Find where the given text appears and provide that cell's center as [X, Y] coordinate. 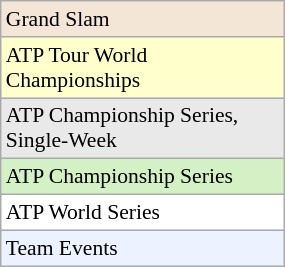
ATP Championship Series, Single-Week [142, 128]
Team Events [142, 248]
ATP Tour World Championships [142, 68]
ATP Championship Series [142, 177]
Grand Slam [142, 19]
ATP World Series [142, 213]
